From the cell containing the given text, extract its center point as (x, y) coordinate. 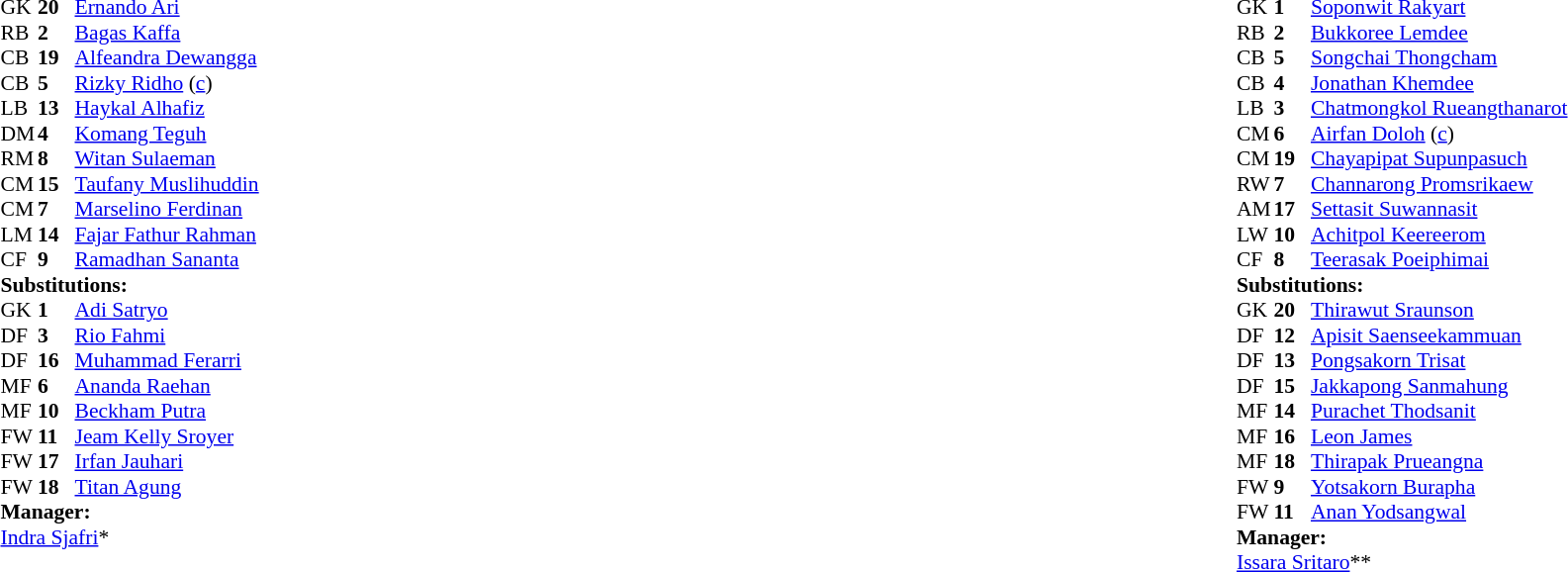
Purachet Thodsanit (1439, 411)
LM (19, 235)
Ramadhan Sananta (167, 260)
Chatmongkol Rueangthanarot (1439, 108)
Jeam Kelly Sroyer (167, 436)
Marselino Ferdinan (167, 209)
Achitpol Keereerom (1439, 235)
Beckham Putra (167, 411)
Leon James (1439, 436)
Channarong Promsrikaew (1439, 184)
Fajar Fathur Rahman (167, 235)
LW (1255, 235)
20 (1292, 310)
Alfeandra Dewangga (167, 58)
Titan Agung (167, 487)
Rio Fahmi (167, 335)
RW (1255, 184)
Songchai Thongcham (1439, 58)
RM (19, 159)
Taufany Muslihuddin (167, 184)
DM (19, 134)
Irfan Jauhari (167, 462)
Thirawut Sraunson (1439, 310)
12 (1292, 335)
AM (1255, 209)
Pongsakorn Trisat (1439, 361)
Rizky Ridho (c) (167, 83)
Ananda Raehan (167, 386)
Chayapipat Supunpasuch (1439, 159)
Airfan Doloh (c) (1439, 134)
Teerasak Poeiphimai (1439, 260)
Indra Sjafri* (129, 537)
Muhammad Ferarri (167, 361)
1 (56, 310)
Yotsakorn Burapha (1439, 487)
Settasit Suwannasit (1439, 209)
Witan Sulaeman (167, 159)
Anan Yodsangwal (1439, 512)
Apisit Saenseekammuan (1439, 335)
Bukkoree Lemdee (1439, 33)
Komang Teguh (167, 134)
Thirapak Prueangna (1439, 462)
Jonathan Khemdee (1439, 83)
Adi Satryo (167, 310)
Jakkapong Sanmahung (1439, 386)
Bagas Kaffa (167, 33)
Haykal Alhafiz (167, 108)
